Find where the given text appears and provide that cell's center as [x, y] coordinate. 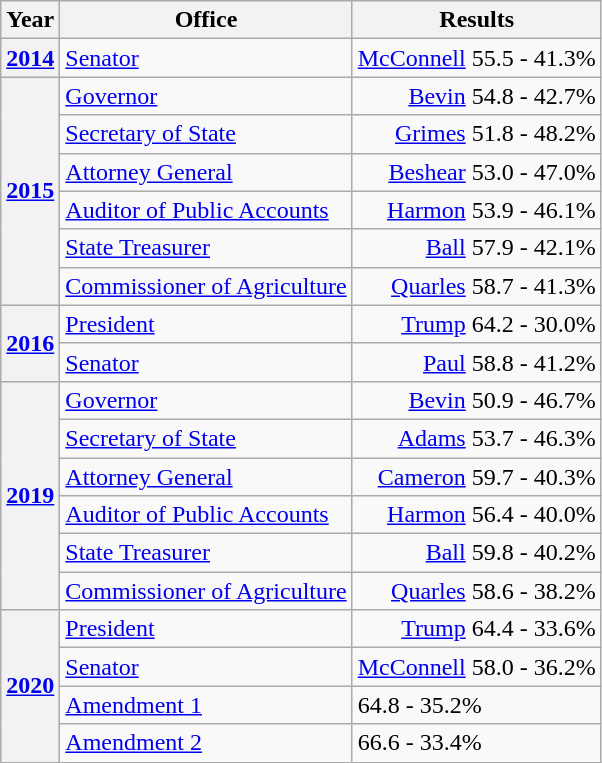
Trump 64.4 - 33.6% [476, 629]
Adams 53.7 - 46.3% [476, 438]
Paul 58.8 - 41.2% [476, 362]
Trump 64.2 - 30.0% [476, 324]
Office [206, 20]
McConnell 55.5 - 41.3% [476, 58]
Ball 59.8 - 40.2% [476, 553]
Harmon 53.9 - 46.1% [476, 210]
2016 [30, 343]
2020 [30, 686]
Results [476, 20]
McConnell 58.0 - 36.2% [476, 667]
Ball 57.9 - 42.1% [476, 248]
64.8 - 35.2% [476, 705]
Bevin 50.9 - 46.7% [476, 400]
Bevin 54.8 - 42.7% [476, 96]
Grimes 51.8 - 48.2% [476, 134]
2019 [30, 495]
Quarles 58.6 - 38.2% [476, 591]
Quarles 58.7 - 41.3% [476, 286]
2014 [30, 58]
Harmon 56.4 - 40.0% [476, 515]
66.6 - 33.4% [476, 743]
Year [30, 20]
Beshear 53.0 - 47.0% [476, 172]
Amendment 1 [206, 705]
Amendment 2 [206, 743]
Cameron 59.7 - 40.3% [476, 477]
2015 [30, 191]
